Search for the cell housing the specified text and yield its [x, y] center coordinate. 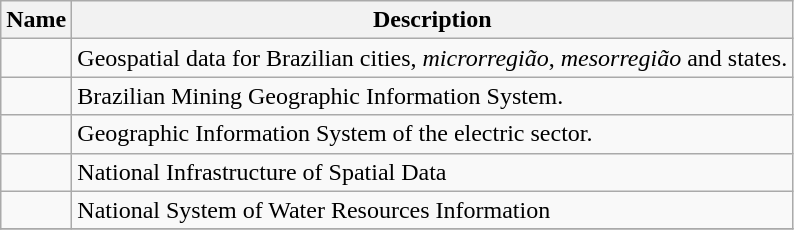
Brazilian Mining Geographic Information System. [432, 96]
Geospatial data for Brazilian cities, microrregião, mesorregião and states. [432, 58]
Description [432, 20]
National System of Water Resources Information [432, 210]
National Infrastructure of Spatial Data [432, 172]
Geographic Information System of the electric sector. [432, 134]
Name [36, 20]
